For the text-containing cell, return its midpoint in (x, y) coordinate format. 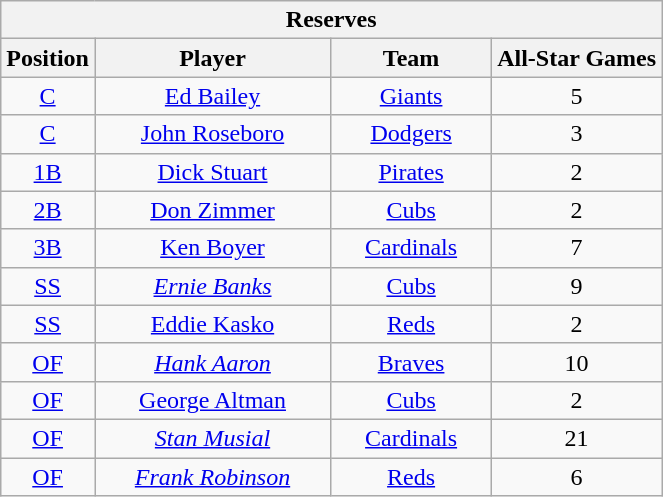
George Altman (212, 400)
Giants (412, 96)
Dick Stuart (212, 172)
John Roseboro (212, 134)
Reserves (332, 20)
3 (577, 134)
Position (48, 58)
Ken Boyer (212, 248)
Stan Musial (212, 438)
10 (577, 362)
Braves (412, 362)
All-Star Games (577, 58)
Team (412, 58)
5 (577, 96)
6 (577, 477)
7 (577, 248)
1B (48, 172)
Ernie Banks (212, 286)
Hank Aaron (212, 362)
Eddie Kasko (212, 324)
Ed Bailey (212, 96)
Don Zimmer (212, 210)
21 (577, 438)
2B (48, 210)
9 (577, 286)
Dodgers (412, 134)
Player (212, 58)
Frank Robinson (212, 477)
3B (48, 248)
Pirates (412, 172)
